Search for the cell housing the specified text and yield its [x, y] center coordinate. 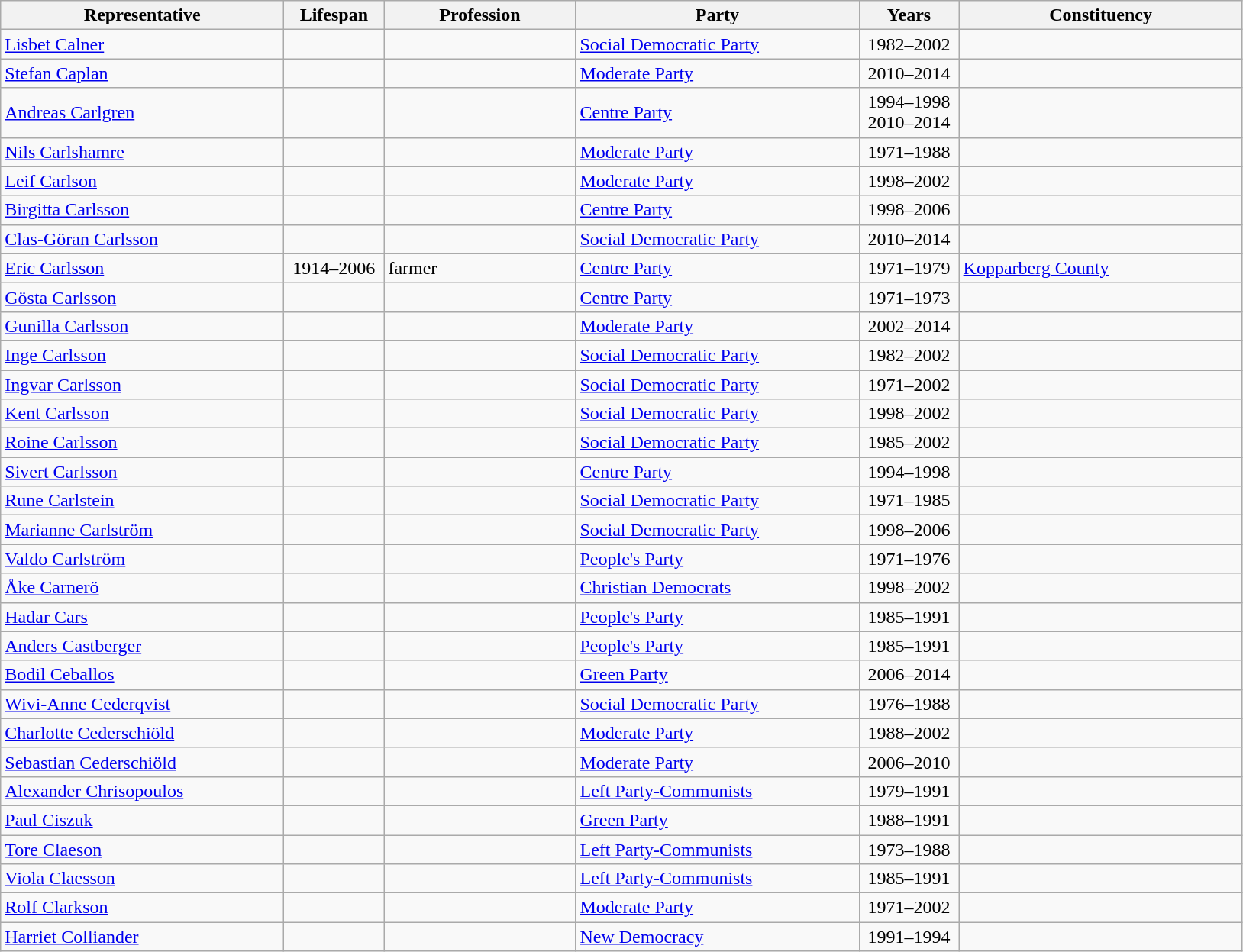
Christian Democrats [718, 588]
Gunilla Carlsson [142, 326]
1971–1973 [909, 297]
1973–1988 [909, 850]
Leif Carlson [142, 181]
1914–2006 [334, 268]
Bodil Ceballos [142, 675]
Hadar Cars [142, 617]
1976–1988 [909, 704]
1971–1988 [909, 152]
Sivert Carlsson [142, 472]
1994–19982010–2014 [909, 113]
Kent Carlsson [142, 414]
Valdo Carlström [142, 559]
Clas-Göran Carlsson [142, 239]
Birgitta Carlsson [142, 210]
2006–2010 [909, 762]
1971–1979 [909, 268]
Constituency [1101, 15]
farmer [479, 268]
Lifespan [334, 15]
Stefan Caplan [142, 73]
Lisbet Calner [142, 44]
Party [718, 15]
1994–1998 [909, 472]
Andreas Carlgren [142, 113]
Nils Carlshamre [142, 152]
Tore Claeson [142, 850]
2002–2014 [909, 326]
Harriet Colliander [142, 937]
1971–1976 [909, 559]
Inge Carlsson [142, 355]
Gösta Carlsson [142, 297]
Alexander Chrisopoulos [142, 791]
1991–1994 [909, 937]
Profession [479, 15]
1985–2002 [909, 443]
Rune Carlstein [142, 501]
Rolf Clarkson [142, 908]
Åke Carnerö [142, 588]
Representative [142, 15]
New Democracy [718, 937]
1988–2002 [909, 733]
1971–1985 [909, 501]
Kopparberg County [1101, 268]
Ingvar Carlsson [142, 384]
Sebastian Cederschiöld [142, 762]
Roine Carlsson [142, 443]
Charlotte Cederschiöld [142, 733]
Marianne Carlström [142, 530]
Years [909, 15]
Anders Castberger [142, 646]
1988–1991 [909, 820]
1979–1991 [909, 791]
Paul Ciszuk [142, 820]
2006–2014 [909, 675]
Eric Carlsson [142, 268]
Wivi-Anne Cederqvist [142, 704]
Viola Claesson [142, 879]
